Locate the cell with the specified text and output its (X, Y) center coordinate. 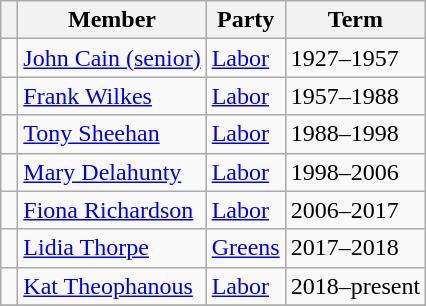
Tony Sheehan (112, 134)
1957–1988 (355, 96)
Mary Delahunty (112, 172)
1927–1957 (355, 58)
Member (112, 20)
1998–2006 (355, 172)
2018–present (355, 286)
Lidia Thorpe (112, 248)
Greens (246, 248)
1988–1998 (355, 134)
Kat Theophanous (112, 286)
2017–2018 (355, 248)
Term (355, 20)
Frank Wilkes (112, 96)
John Cain (senior) (112, 58)
Party (246, 20)
2006–2017 (355, 210)
Fiona Richardson (112, 210)
